Locate the cell with the specified text and output its (x, y) center coordinate. 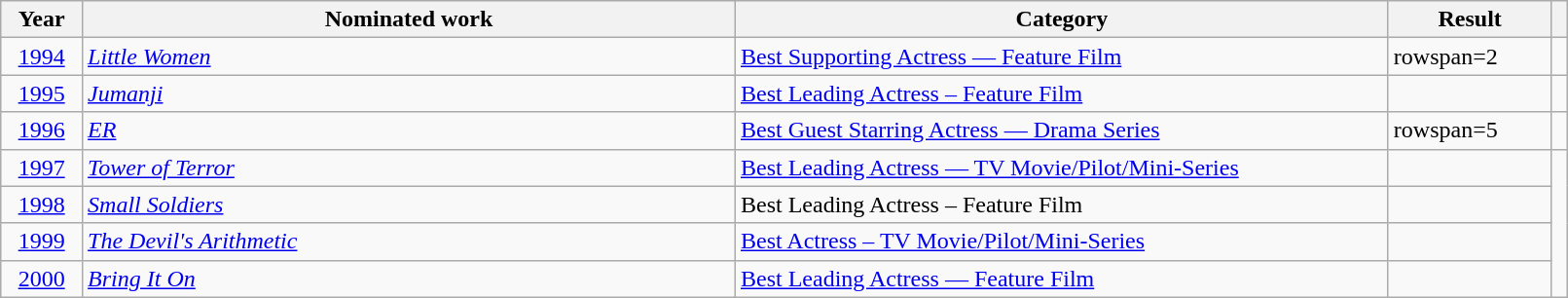
Year (42, 19)
1994 (42, 56)
rowspan=5 (1470, 130)
1999 (42, 242)
Best Actress – TV Movie/Pilot/Mini-Series (1061, 242)
1996 (42, 130)
Bring It On (409, 279)
1995 (42, 93)
Little Women (409, 56)
Result (1470, 19)
Category (1061, 19)
The Devil's Arithmetic (409, 242)
Best Leading Actress — Feature Film (1061, 279)
1998 (42, 205)
Best Supporting Actress — Feature Film (1061, 56)
rowspan=2 (1470, 56)
Nominated work (409, 19)
Small Soldiers (409, 205)
Best Guest Starring Actress — Drama Series (1061, 130)
Tower of Terror (409, 168)
ER (409, 130)
2000 (42, 279)
Best Leading Actress — TV Movie/Pilot/Mini-Series (1061, 168)
Jumanji (409, 93)
1997 (42, 168)
